Return the [X, Y] coordinate for the center point of the cell that contains the specified text.  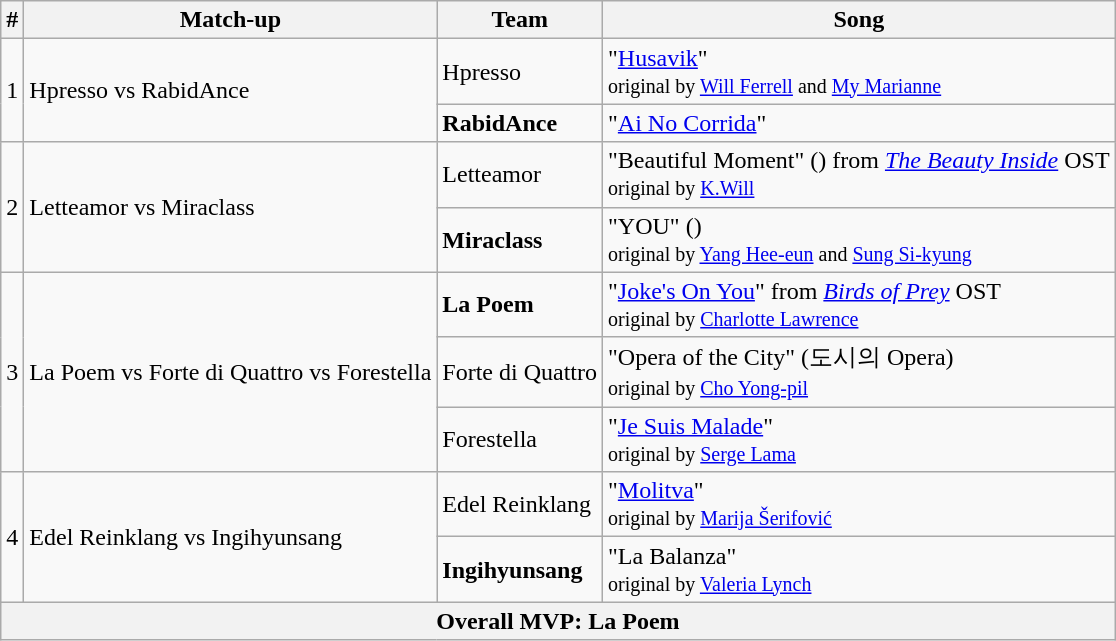
# [12, 20]
"Opera of the City" (도시의 Opera) original by Cho Yong-pil [860, 372]
"Ai No Corrida" [860, 123]
Edel Reinklang vs Ingihyunsang [230, 537]
"YOU" () original by Yang Hee-eun and Sung Si-kyung [860, 240]
3 [12, 372]
Match-up [230, 20]
Hpresso vs RabidAnce [230, 90]
Miraclass [520, 240]
"Molitva" original by Marija Šerifović [860, 504]
La Poem vs Forte di Quattro vs Forestella [230, 372]
"Joke's On You" from Birds of Prey OST original by Charlotte Lawrence [860, 304]
"Je Suis Malade" original by Serge Lama [860, 440]
Edel Reinklang [520, 504]
1 [12, 90]
Hpresso [520, 72]
La Poem [520, 304]
2 [12, 207]
Letteamor vs Miraclass [230, 207]
Ingihyunsang [520, 570]
Forestella [520, 440]
Team [520, 20]
"Husavik" original by Will Ferrell and My Marianne [860, 72]
RabidAnce [520, 123]
Overall MVP: La Poem [558, 621]
"Beautiful Moment" () from The Beauty Inside OST original by K.Will [860, 174]
Letteamor [520, 174]
4 [12, 537]
Song [860, 20]
Forte di Quattro [520, 372]
"La Balanza" original by Valeria Lynch [860, 570]
